From the cell containing the given text, extract its center point as [x, y] coordinate. 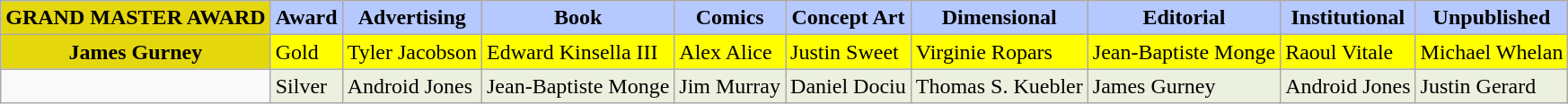
Silver [306, 86]
Advertising [411, 18]
Gold [306, 52]
Tyler Jacobson [411, 52]
Michael Whelan [1492, 52]
Book [577, 18]
Unpublished [1492, 18]
Jim Murray [730, 86]
Comics [730, 18]
Virginie Ropars [999, 52]
Edward Kinsella III [577, 52]
Thomas S. Kuebler [999, 86]
GRAND MASTER AWARD [136, 18]
Raoul Vitale [1348, 52]
Daniel Dociu [849, 86]
Alex Alice [730, 52]
Award [306, 18]
Justin Sweet [849, 52]
Concept Art [849, 18]
Dimensional [999, 18]
Justin Gerard [1492, 86]
Editorial [1184, 18]
Institutional [1348, 18]
